Provide the (X, Y) coordinate of the cell's center where the given text is located.  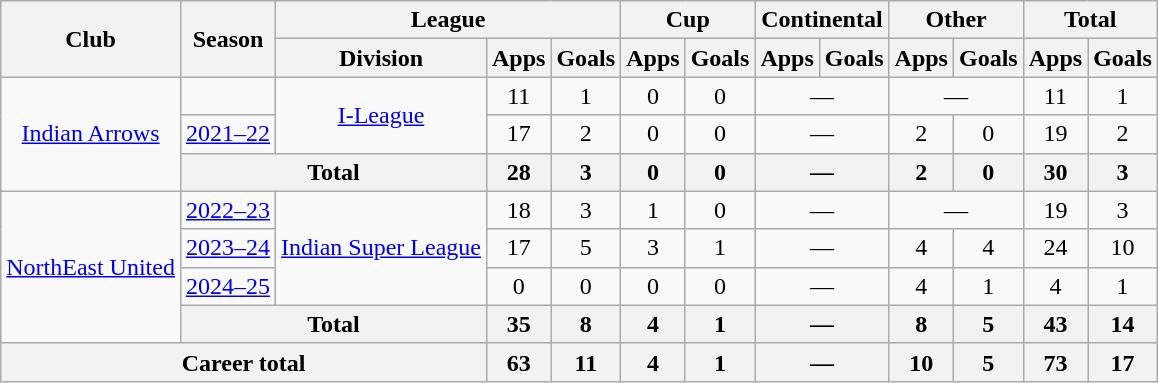
Continental (822, 20)
14 (1123, 324)
Other (956, 20)
2024–25 (228, 286)
28 (518, 172)
43 (1055, 324)
Career total (244, 362)
I-League (382, 115)
Indian Super League (382, 248)
Season (228, 39)
18 (518, 210)
2022–23 (228, 210)
Cup (688, 20)
2021–22 (228, 134)
2023–24 (228, 248)
24 (1055, 248)
30 (1055, 172)
63 (518, 362)
NorthEast United (91, 267)
73 (1055, 362)
Division (382, 58)
35 (518, 324)
League (448, 20)
Club (91, 39)
Indian Arrows (91, 134)
